Pinpoint the cell where the given text exists, returning its (X, Y) midpoint coordinate. 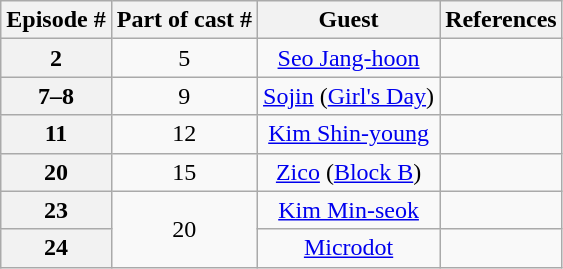
Kim Min-seok (349, 210)
Part of cast # (184, 20)
24 (56, 248)
Zico (Block B) (349, 172)
Sojin (Girl's Day) (349, 96)
2 (56, 58)
Seo Jang-hoon (349, 58)
Microdot (349, 248)
5 (184, 58)
Kim Shin-young (349, 134)
References (502, 20)
9 (184, 96)
23 (56, 210)
Guest (349, 20)
15 (184, 172)
7–8 (56, 96)
12 (184, 134)
11 (56, 134)
Episode # (56, 20)
